Provide the (x, y) coordinate of the cell's center where the given text is located.  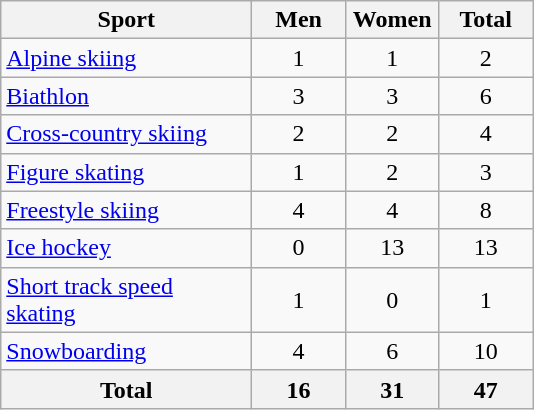
Cross-country skiing (126, 134)
Sport (126, 20)
Freestyle skiing (126, 210)
31 (392, 389)
8 (486, 210)
Women (392, 20)
Biathlon (126, 96)
Alpine skiing (126, 58)
Men (299, 20)
47 (486, 389)
Snowboarding (126, 351)
Figure skating (126, 172)
Ice hockey (126, 248)
16 (299, 389)
10 (486, 351)
Short track speed skating (126, 300)
